For the text-containing cell, return its midpoint in [x, y] coordinate format. 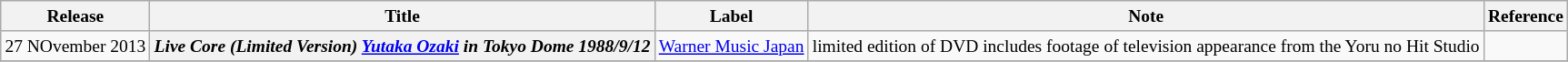
Label [731, 16]
Warner Music Japan [731, 46]
Note [1145, 16]
limited edition of DVD includes footage of television appearance from the Yoru no Hit Studio [1145, 46]
Release [75, 16]
Live Core (Limited Version) Yutaka Ozaki in Tokyo Dome 1988/9/12 [402, 46]
Reference [1525, 16]
27 NOvember 2013 [75, 46]
Title [402, 16]
